Return (x, y) of the center of cell containing provided text 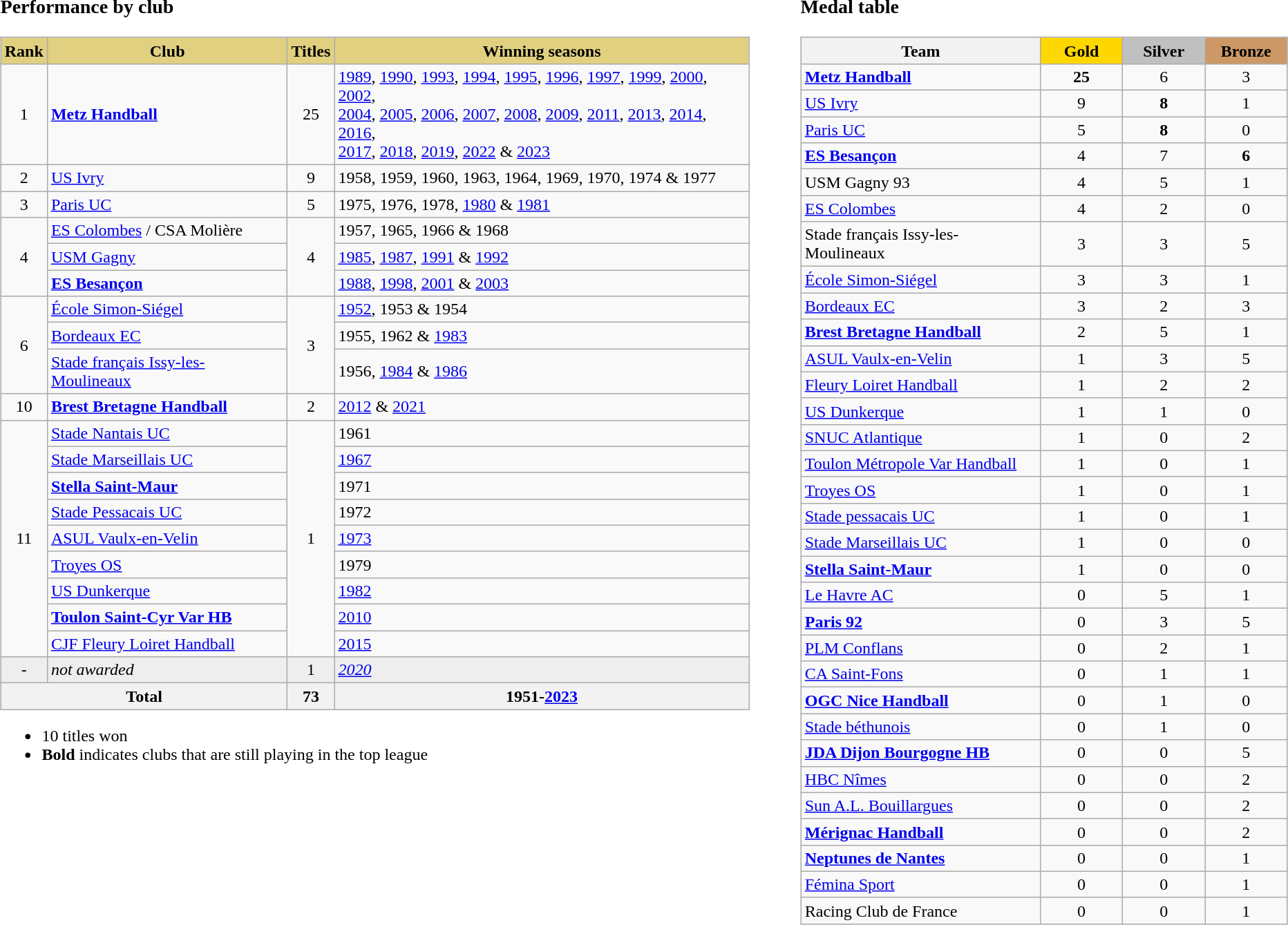
ES Colombes (920, 209)
- (23, 670)
7 (1164, 156)
1973 (542, 538)
PLM Conflans (920, 648)
Toulon Saint-Cyr Var HB (167, 618)
10 (23, 407)
CA Saint-Fons (920, 674)
Sun A.L. Bouillargues (920, 805)
Silver (1164, 50)
Stade béthunois (920, 727)
Le Havre AC (920, 595)
USM Gagny (167, 257)
1951-2023 (542, 696)
Paris 92 (920, 622)
Neptunes de Nantes (920, 858)
CJF Fleury Loiret Handball (167, 644)
HBC Nîmes (920, 779)
1972 (542, 512)
1979 (542, 564)
Titles (311, 50)
Stade Pessacais UC (167, 512)
ES Colombes / CSA Molière (167, 231)
11 (23, 539)
Gold (1082, 50)
not awarded (167, 670)
Rank (23, 50)
2010 (542, 618)
Toulon Métropole Var Handball (920, 464)
USM Gagny 93 (920, 182)
JDA Dijon Bourgogne HB (920, 753)
1952, 1953 & 1954 (542, 309)
1988, 1998, 2001 & 2003 (542, 283)
73 (311, 696)
1955, 1962 & 1983 (542, 336)
Stade Nantais UC (167, 433)
1956, 1984 & 1986 (542, 372)
1989, 1990, 1993, 1994, 1995, 1996, 1997, 1999, 2000, 2002,2004, 2005, 2006, 2007, 2008, 2009, 2011, 2013, 2014, 2016,2017, 2018, 2019, 2022 & 2023 (542, 114)
Winning seasons (542, 50)
Stade pessacais UC (920, 516)
2015 (542, 644)
1971 (542, 486)
1961 (542, 433)
2020 (542, 670)
1982 (542, 591)
1958, 1959, 1960, 1963, 1964, 1969, 1970, 1974 & 1977 (542, 178)
Total (144, 696)
2012 & 2021 (542, 407)
Bronze (1247, 50)
1975, 1976, 1978, 1980 & 1981 (542, 204)
Fleury Loiret Handball (920, 385)
Fémina Sport (920, 884)
Team (920, 50)
Mérignac Handball (920, 832)
1967 (542, 459)
Racing Club de France (920, 910)
SNUC Atlantique (920, 437)
OGC Nice Handball (920, 700)
1957, 1965, 1966 & 1968 (542, 231)
Club (167, 50)
1985, 1987, 1991 & 1992 (542, 257)
